Determine the (x, y) coordinate at the center of the cell enclosing the given text.  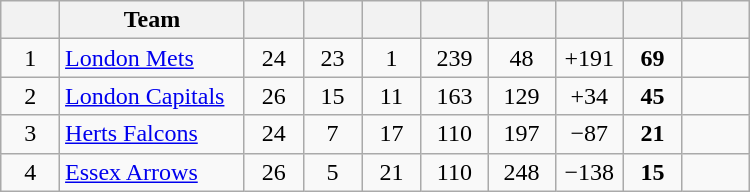
Team (152, 20)
129 (522, 96)
+34 (589, 96)
69 (652, 58)
−87 (589, 134)
248 (522, 172)
Essex Arrows (152, 172)
3 (30, 134)
Herts Falcons (152, 134)
London Capitals (152, 96)
7 (332, 134)
4 (30, 172)
197 (522, 134)
48 (522, 58)
163 (454, 96)
−138 (589, 172)
23 (332, 58)
17 (392, 134)
+191 (589, 58)
5 (332, 172)
239 (454, 58)
11 (392, 96)
London Mets (152, 58)
45 (652, 96)
2 (30, 96)
